For the text-containing cell, return its midpoint in [x, y] coordinate format. 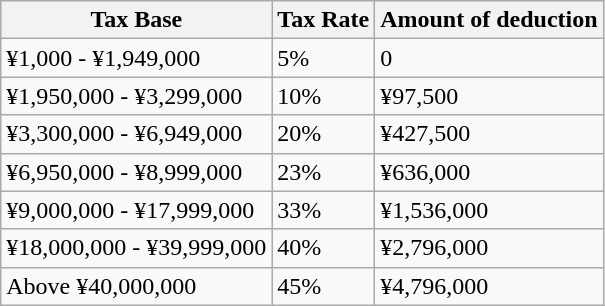
¥636,000 [489, 172]
5% [324, 58]
45% [324, 286]
¥97,500 [489, 96]
¥1,536,000 [489, 210]
Tax Rate [324, 20]
33% [324, 210]
¥1,950,000 - ¥3,299,000 [136, 96]
¥1,000 - ¥1,949,000 [136, 58]
¥4,796,000 [489, 286]
10% [324, 96]
20% [324, 134]
¥3,300,000 - ¥6,949,000 [136, 134]
Tax Base [136, 20]
¥6,950,000 - ¥8,999,000 [136, 172]
¥427,500 [489, 134]
¥18,000,000 - ¥39,999,000 [136, 248]
40% [324, 248]
Amount of deduction [489, 20]
Above ¥40,000,000 [136, 286]
0 [489, 58]
23% [324, 172]
¥9,000,000 - ¥17,999,000 [136, 210]
¥2,796,000 [489, 248]
